Find where the given text appears and provide that cell's center as [X, Y] coordinate. 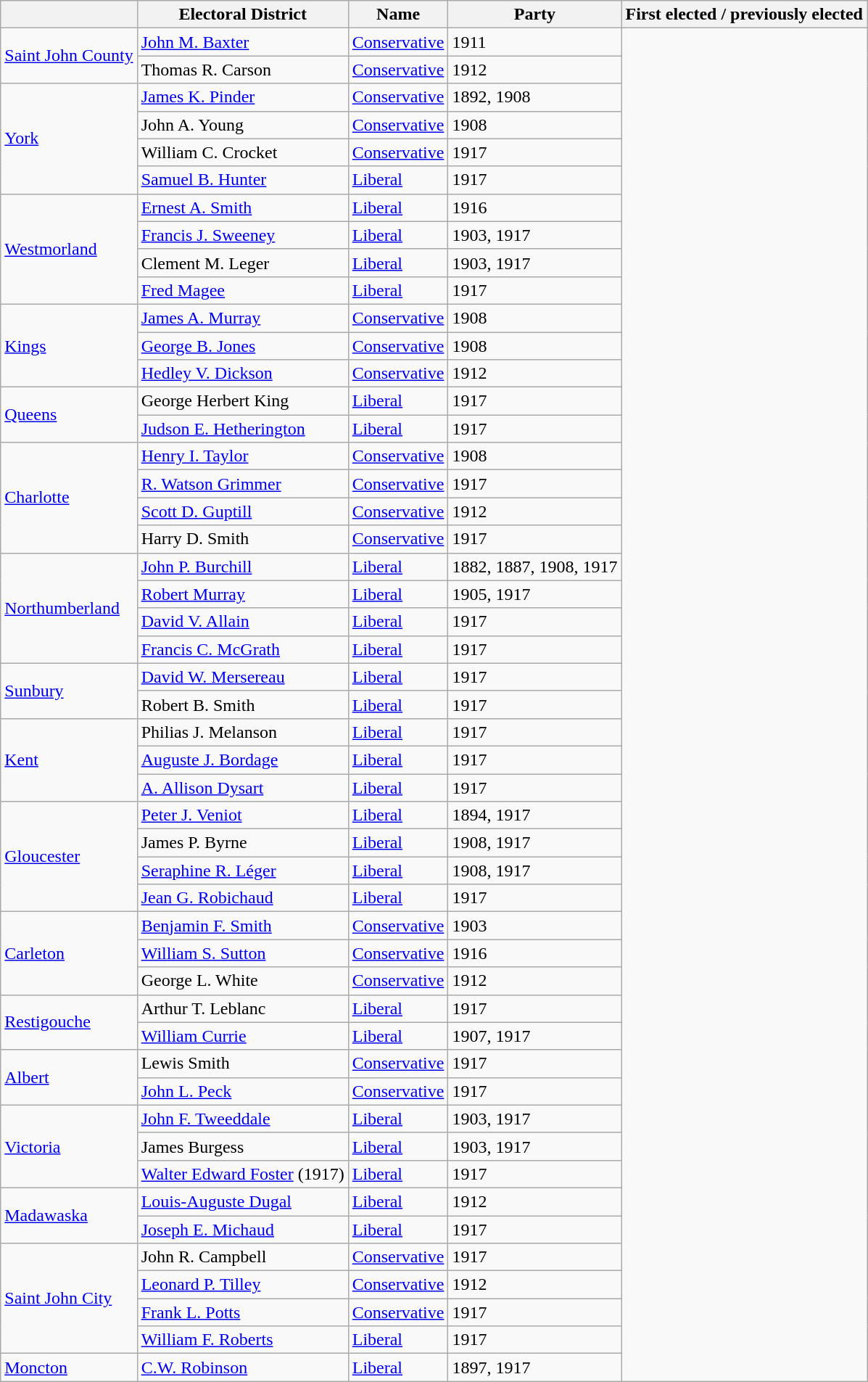
Harry D. Smith [242, 539]
1892, 1908 [535, 97]
John L. Peck [242, 1091]
Kings [69, 345]
Lewis Smith [242, 1064]
Party [535, 15]
1894, 1917 [535, 815]
1907, 1917 [535, 1036]
William S. Sutton [242, 953]
James A. Murray [242, 318]
Joseph E. Michaud [242, 1230]
1911 [535, 42]
Auguste J. Bordage [242, 760]
Francis C. McGrath [242, 649]
Electoral District [242, 15]
Francis J. Sweeney [242, 235]
Arthur T. Leblanc [242, 1008]
James K. Pinder [242, 97]
Northumberland [69, 608]
William F. Roberts [242, 1340]
James Burgess [242, 1146]
John F. Tweeddale [242, 1119]
George B. Jones [242, 346]
John M. Baxter [242, 42]
1882, 1887, 1908, 1917 [535, 567]
Frank L. Potts [242, 1312]
C.W. Robinson [242, 1367]
1897, 1917 [535, 1367]
George L. White [242, 981]
Jean G. Robichaud [242, 898]
Ernest A. Smith [242, 207]
James P. Byrne [242, 843]
David W. Mersereau [242, 677]
Carleton [69, 953]
William C. Crocket [242, 152]
1903 [535, 926]
R. Watson Grimmer [242, 484]
Sunbury [69, 691]
Restigouche [69, 1022]
Benjamin F. Smith [242, 926]
Robert Murray [242, 594]
A. Allison Dysart [242, 787]
Peter J. Veniot [242, 815]
Philias J. Melanson [242, 732]
Charlotte [69, 498]
Albert [69, 1077]
Thomas R. Carson [242, 70]
Clement M. Leger [242, 263]
Leonard P. Tilley [242, 1285]
Moncton [69, 1367]
Judson E. Hetherington [242, 429]
Name [398, 15]
John P. Burchill [242, 567]
Victoria [69, 1146]
Madawaska [69, 1215]
1905, 1917 [535, 594]
John R. Campbell [242, 1257]
Samuel B. Hunter [242, 180]
Queens [69, 415]
Robert B. Smith [242, 704]
John A. Young [242, 125]
Scott D. Guptill [242, 511]
Saint John City [69, 1299]
Kent [69, 760]
George Herbert King [242, 401]
Hedley V. Dickson [242, 374]
Saint John County [69, 56]
William Currie [242, 1036]
Henry I. Taylor [242, 456]
David V. Allain [242, 622]
Gloucester [69, 857]
Westmorland [69, 249]
Seraphine R. Léger [242, 871]
First elected / previously elected [744, 15]
Walter Edward Foster (1917) [242, 1174]
Fred Magee [242, 290]
Louis-Auguste Dugal [242, 1201]
York [69, 139]
